Identify which cell holds the provided text, then report its (x, y) central coordinate. 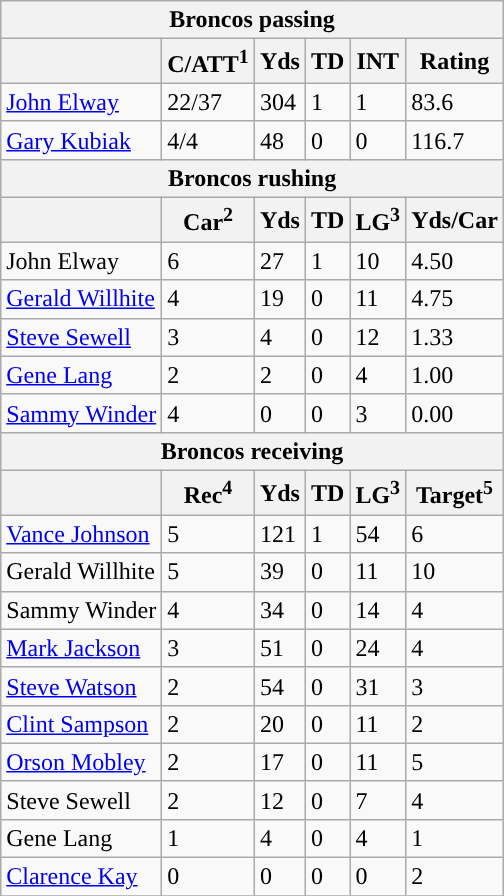
Steve Watson (82, 686)
Mark Jackson (82, 648)
39 (280, 572)
31 (378, 686)
121 (280, 534)
20 (280, 724)
Vance Johnson (82, 534)
INT (378, 62)
83.6 (455, 102)
116.7 (455, 140)
Orson Mobley (82, 762)
27 (280, 261)
4/4 (208, 140)
304 (280, 102)
0.00 (455, 413)
1.00 (455, 375)
Gary Kubiak (82, 140)
34 (280, 610)
1.33 (455, 337)
51 (280, 648)
Rec4 (208, 492)
4.75 (455, 299)
C/ATT1 (208, 62)
Yds/Car (455, 220)
22/37 (208, 102)
24 (378, 648)
48 (280, 140)
Clarence Kay (82, 877)
19 (280, 299)
Broncos rushing (252, 178)
Car2 (208, 220)
14 (378, 610)
Rating (455, 62)
Clint Sampson (82, 724)
17 (280, 762)
7 (378, 800)
Target5 (455, 492)
4.50 (455, 261)
Broncos passing (252, 20)
Broncos receiving (252, 451)
